Pinpoint the cell where the given text exists, returning its [X, Y] midpoint coordinate. 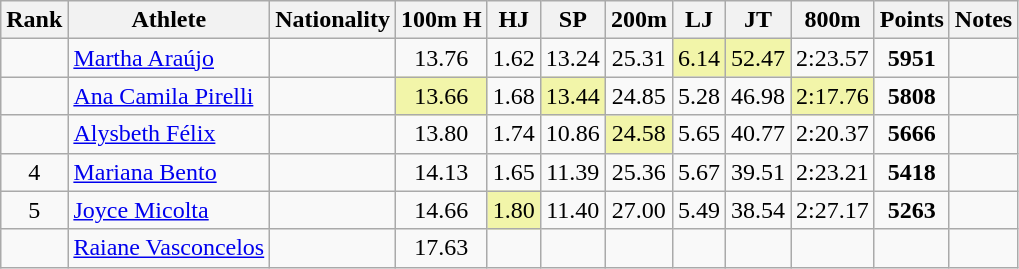
2:17.76 [833, 96]
1.74 [514, 134]
1.80 [514, 210]
38.54 [758, 210]
24.85 [638, 96]
5.28 [698, 96]
17.63 [441, 248]
24.58 [638, 134]
Alysbeth Félix [169, 134]
13.44 [572, 96]
Notes [983, 20]
Joyce Micolta [169, 210]
800m [833, 20]
13.76 [441, 58]
2:23.21 [833, 172]
46.98 [758, 96]
200m [638, 20]
13.66 [441, 96]
Martha Araújo [169, 58]
25.31 [638, 58]
5.65 [698, 134]
HJ [514, 20]
10.86 [572, 134]
5808 [912, 96]
4 [34, 172]
5 [34, 210]
JT [758, 20]
11.40 [572, 210]
14.66 [441, 210]
5.49 [698, 210]
1.68 [514, 96]
Nationality [333, 20]
Points [912, 20]
Ana Camila Pirelli [169, 96]
Mariana Bento [169, 172]
25.36 [638, 172]
11.39 [572, 172]
1.65 [514, 172]
2:27.17 [833, 210]
1.62 [514, 58]
LJ [698, 20]
13.80 [441, 134]
Athlete [169, 20]
5.67 [698, 172]
39.51 [758, 172]
Rank [34, 20]
6.14 [698, 58]
2:20.37 [833, 134]
27.00 [638, 210]
5666 [912, 134]
14.13 [441, 172]
2:23.57 [833, 58]
5418 [912, 172]
13.24 [572, 58]
52.47 [758, 58]
Raiane Vasconcelos [169, 248]
5951 [912, 58]
40.77 [758, 134]
5263 [912, 210]
SP [572, 20]
100m H [441, 20]
